From the cell containing the given text, extract its center point as (x, y) coordinate. 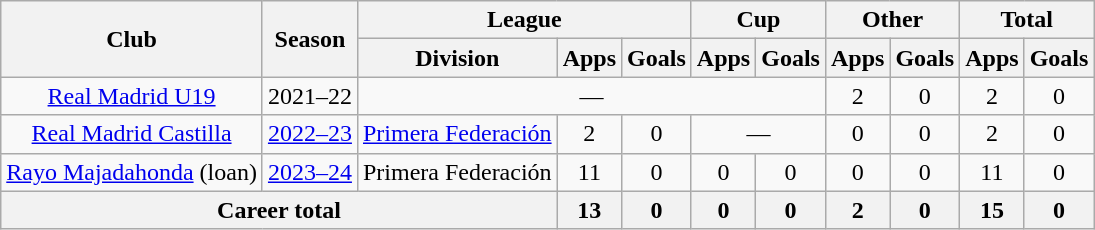
Rayo Majadahonda (loan) (132, 172)
Season (310, 39)
Cup (758, 20)
Total (1027, 20)
Career total (279, 210)
2023–24 (310, 172)
15 (992, 210)
Other (892, 20)
Club (132, 39)
League (524, 20)
Real Madrid Castilla (132, 134)
Real Madrid U19 (132, 96)
13 (589, 210)
2022–23 (310, 134)
Division (457, 58)
2021–22 (310, 96)
